Detect which cell encompasses the target text, then output its [X, Y] center coordinate. 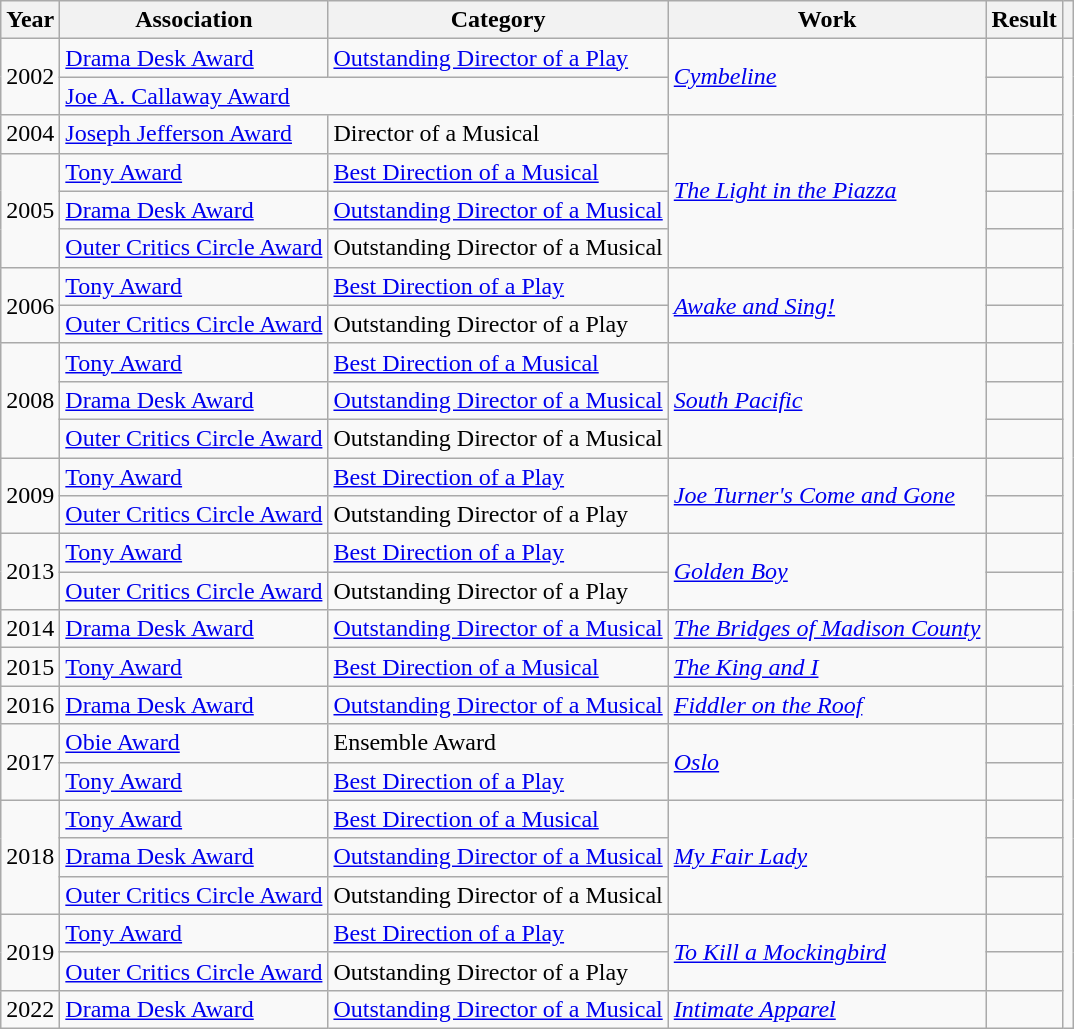
Golden Boy [827, 572]
Work [827, 20]
2017 [30, 762]
My Fair Lady [827, 857]
2009 [30, 496]
2018 [30, 857]
Joe Turner's Come and Gone [827, 496]
Cymbeline [827, 77]
Awake and Sing! [827, 305]
Oslo [827, 762]
Category [498, 20]
2006 [30, 305]
Ensemble Award [498, 743]
Intimate Apparel [827, 1009]
2002 [30, 77]
2005 [30, 210]
The Bridges of Madison County [827, 629]
Result [1024, 20]
Director of a Musical [498, 134]
2013 [30, 572]
Joe A. Callaway Award [364, 96]
Joseph Jefferson Award [194, 134]
Association [194, 20]
2015 [30, 667]
2016 [30, 705]
The King and I [827, 667]
2014 [30, 629]
2019 [30, 952]
Obie Award [194, 743]
Year [30, 20]
To Kill a Mockingbird [827, 952]
The Light in the Piazza [827, 191]
Fiddler on the Roof [827, 705]
2022 [30, 1009]
2008 [30, 400]
South Pacific [827, 400]
2004 [30, 134]
